Scan for the cell matching the given text and deliver its [x, y] coordinate at center. 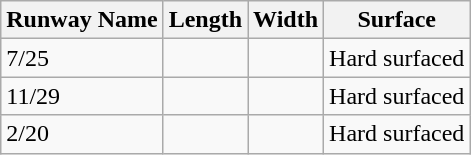
Surface [397, 20]
Width [286, 20]
Runway Name [82, 20]
7/25 [82, 58]
Length [205, 20]
2/20 [82, 134]
11/29 [82, 96]
